From the cell containing the given text, extract its center point as (x, y) coordinate. 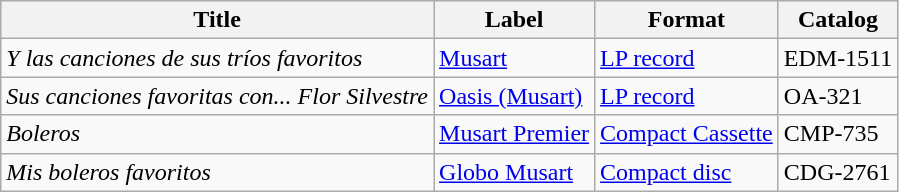
CDG-2761 (838, 172)
Globo Musart (514, 172)
Sus canciones favoritas con... Flor Silvestre (218, 96)
Compact Cassette (687, 134)
Compact disc (687, 172)
Y las canciones de sus tríos favoritos (218, 58)
Format (687, 20)
Oasis (Musart) (514, 96)
Musart Premier (514, 134)
Label (514, 20)
Musart (514, 58)
CMP-735 (838, 134)
OA-321 (838, 96)
Title (218, 20)
Mis boleros favoritos (218, 172)
EDM-1511 (838, 58)
Boleros (218, 134)
Catalog (838, 20)
